Extract the (x, y) coordinate from the center of the cell holding the provided text.  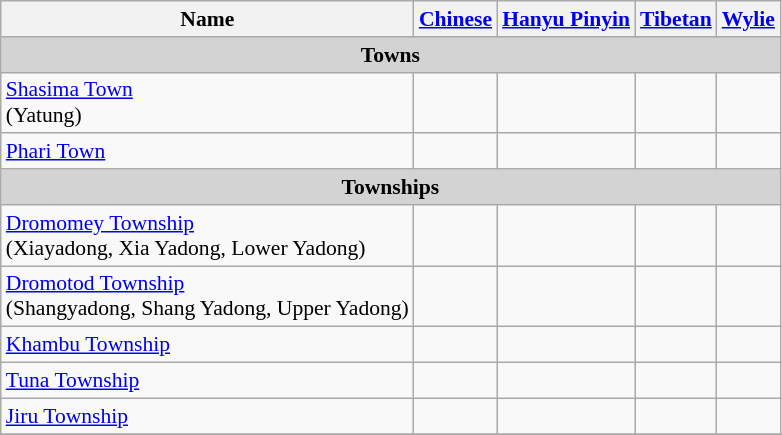
Jiru Township (208, 416)
Shasima Town(Yatung) (208, 102)
Dromomey Township(Xiayadong, Xia Yadong, Lower Yadong) (208, 236)
Phari Town (208, 152)
Dromotod Township(Shangyadong, Shang Yadong, Upper Yadong) (208, 296)
Tuna Township (208, 381)
Khambu Township (208, 345)
Name (208, 19)
Wylie (748, 19)
Chinese (456, 19)
Towns (390, 55)
Townships (390, 187)
Hanyu Pinyin (566, 19)
Tibetan (676, 19)
